Provide the (x, y) coordinate of the cell's center where the given text is located.  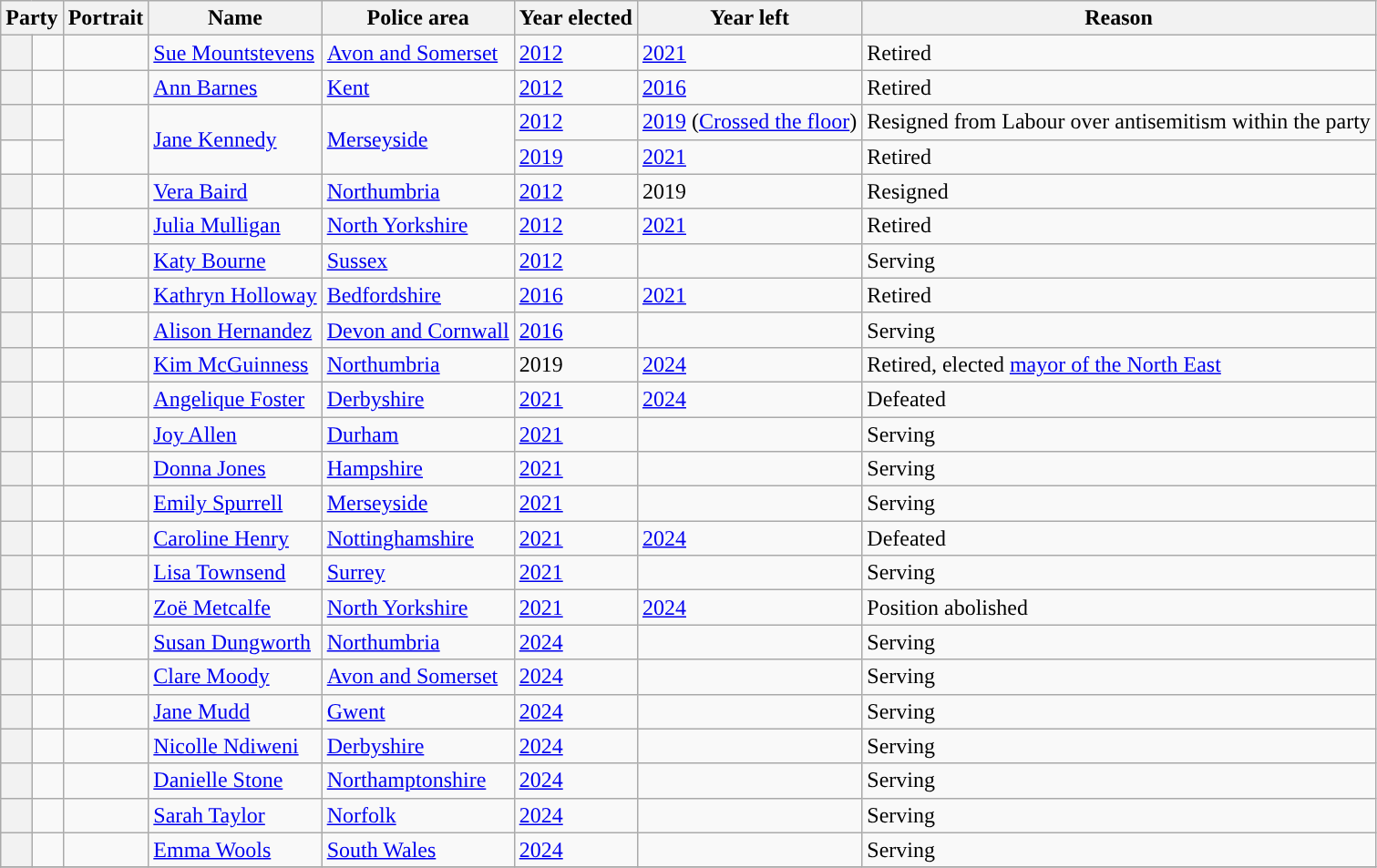
Bedfordshire (417, 295)
Sarah Taylor (235, 815)
Year elected (576, 18)
Kathryn Holloway (235, 295)
Hampshire (417, 469)
Julia Mulligan (235, 226)
Resigned (1119, 191)
Alison Hernandez (235, 330)
Emma Wools (235, 850)
2019 (Crossed the floor) (749, 122)
Ann Barnes (235, 87)
Northamptonshire (417, 781)
Susan Dungworth (235, 642)
Clare Moody (235, 677)
Caroline Henry (235, 538)
Lisa Townsend (235, 573)
Year left (749, 18)
Zoë Metcalfe (235, 608)
Danielle Stone (235, 781)
Kim McGuinness (235, 364)
Sue Mountstevens (235, 53)
Joy Allen (235, 434)
Donna Jones (235, 469)
Gwent (417, 711)
Retired, elected mayor of the North East (1119, 364)
South Wales (417, 850)
Party (32, 18)
Norfolk (417, 815)
Vera Baird (235, 191)
Emily Spurrell (235, 504)
Reason (1119, 18)
Name (235, 18)
Jane Mudd (235, 711)
Devon and Cornwall (417, 330)
Sussex (417, 260)
Angelique Foster (235, 399)
Durham (417, 434)
Katy Bourne (235, 260)
Position abolished (1119, 608)
Kent (417, 87)
Jane Kennedy (235, 139)
Nicolle Ndiweni (235, 746)
Police area (417, 18)
Nottinghamshire (417, 538)
Resigned from Labour over antisemitism within the party (1119, 122)
Surrey (417, 573)
Portrait (106, 18)
